Output the (X, Y) coordinate of the center of the cell containing the given text.  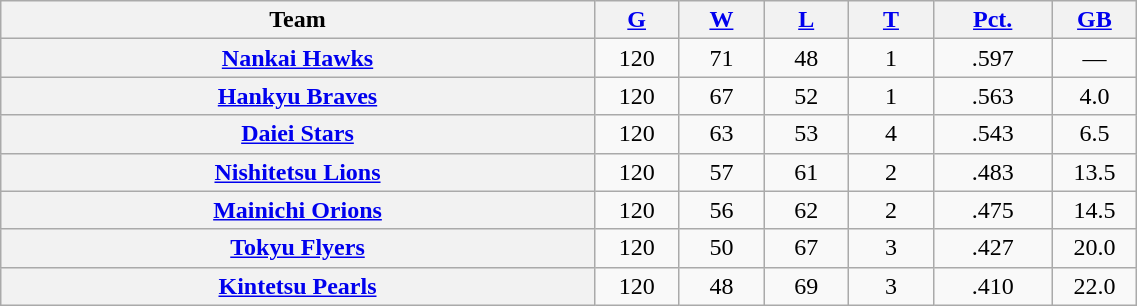
Daiei Stars (298, 134)
.427 (992, 248)
Hankyu Braves (298, 96)
Team (298, 20)
.563 (992, 96)
53 (806, 134)
Mainichi Orions (298, 210)
GB (1094, 20)
56 (722, 210)
Nankai Hawks (298, 58)
Kintetsu Pearls (298, 286)
6.5 (1094, 134)
4.0 (1094, 96)
G (636, 20)
.597 (992, 58)
13.5 (1094, 172)
W (722, 20)
Nishitetsu Lions (298, 172)
63 (722, 134)
4 (892, 134)
Pct. (992, 20)
.483 (992, 172)
61 (806, 172)
.410 (992, 286)
.475 (992, 210)
62 (806, 210)
Tokyu Flyers (298, 248)
71 (722, 58)
22.0 (1094, 286)
20.0 (1094, 248)
L (806, 20)
T (892, 20)
52 (806, 96)
— (1094, 58)
69 (806, 286)
14.5 (1094, 210)
.543 (992, 134)
50 (722, 248)
57 (722, 172)
